Return the [x, y] coordinate for the center point of the cell that contains the specified text.  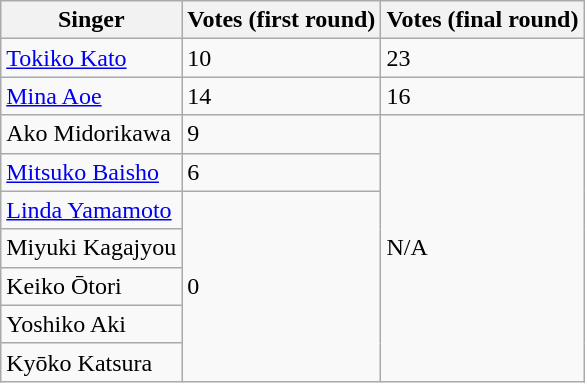
Kyōko Katsura [92, 362]
23 [482, 58]
9 [282, 134]
0 [282, 286]
Mitsuko Baisho [92, 172]
Keiko Ōtori [92, 286]
Yoshiko Aki [92, 324]
Miyuki Kagajyou [92, 248]
Votes (first round) [282, 20]
Ako Midorikawa [92, 134]
Singer [92, 20]
Tokiko Kato [92, 58]
N/A [482, 248]
Votes (final round) [482, 20]
16 [482, 96]
10 [282, 58]
Linda Yamamoto [92, 210]
Mina Aoe [92, 96]
6 [282, 172]
14 [282, 96]
